Detect which cell encompasses the target text, then output its (X, Y) center coordinate. 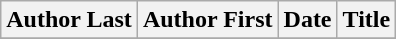
Author Last (70, 20)
Author First (208, 20)
Title (366, 20)
Date (308, 20)
